Search for the cell housing the specified text and yield its (X, Y) center coordinate. 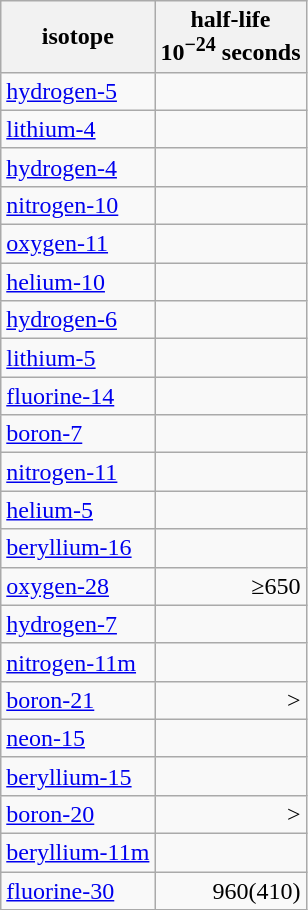
hydrogen-6 (78, 320)
helium-5 (78, 510)
fluorine-14 (78, 396)
boron-7 (78, 434)
lithium-5 (78, 358)
nitrogen-11m (78, 662)
oxygen-28 (78, 586)
fluorine-30 (78, 891)
lithium-4 (78, 129)
hydrogen-5 (78, 91)
neon-15 (78, 738)
hydrogen-7 (78, 624)
oxygen-11 (78, 244)
isotope (78, 37)
half-life10−24 seconds (230, 37)
nitrogen-11 (78, 472)
beryllium-11m (78, 853)
beryllium-16 (78, 548)
helium-10 (78, 282)
≥650 (230, 586)
hydrogen-4 (78, 167)
nitrogen-10 (78, 205)
960(410) (230, 891)
boron-21 (78, 700)
boron-20 (78, 814)
beryllium-15 (78, 776)
